Identify which cell holds the provided text, then report its (x, y) central coordinate. 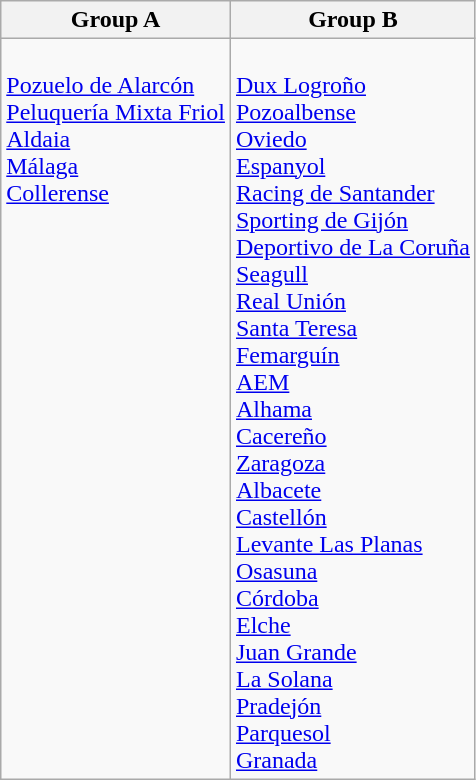
Group A (116, 20)
Group B (352, 20)
Pozuelo de Alarcón Peluquería Mixta Friol Aldaia Málaga Collerense (116, 409)
